Detect which cell encompasses the target text, then output its [x, y] center coordinate. 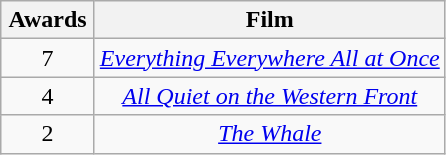
Everything Everywhere All at Once [270, 58]
Film [270, 20]
The Whale [270, 134]
4 [48, 96]
All Quiet on the Western Front [270, 96]
2 [48, 134]
7 [48, 58]
Awards [48, 20]
